Determine the (x, y) coordinate at the center of the cell enclosing the given text.  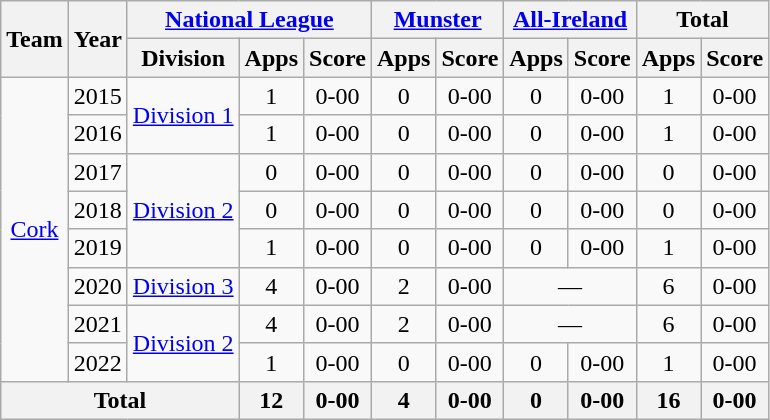
2020 (98, 286)
Division (183, 58)
Team (35, 39)
National League (249, 20)
16 (668, 400)
Division 3 (183, 286)
2022 (98, 362)
2019 (98, 248)
12 (271, 400)
All-Ireland (570, 20)
2018 (98, 210)
2015 (98, 96)
Munster (437, 20)
Year (98, 39)
2017 (98, 172)
Cork (35, 229)
Division 1 (183, 115)
2016 (98, 134)
2021 (98, 324)
